Output the (x, y) coordinate of the center of the cell containing the given text.  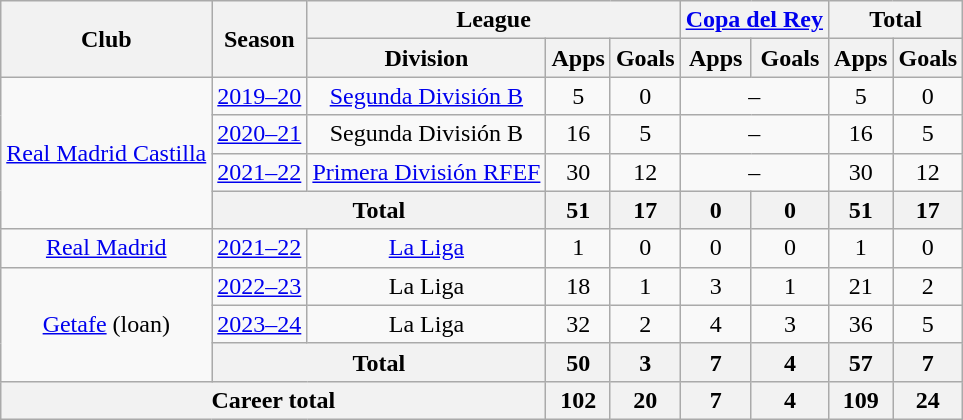
50 (578, 362)
2020–21 (260, 134)
Getafe (loan) (106, 324)
21 (861, 286)
18 (578, 286)
Real Madrid (106, 248)
24 (928, 400)
2022–23 (260, 286)
Season (260, 39)
Primera División RFEF (426, 172)
32 (578, 324)
2023–24 (260, 324)
Copa del Rey (754, 20)
League (494, 20)
102 (578, 400)
57 (861, 362)
36 (861, 324)
Division (426, 58)
Career total (274, 400)
20 (645, 400)
2019–20 (260, 96)
Real Madrid Castilla (106, 153)
Club (106, 39)
109 (861, 400)
